Find where the given text appears and provide that cell's center as (x, y) coordinate. 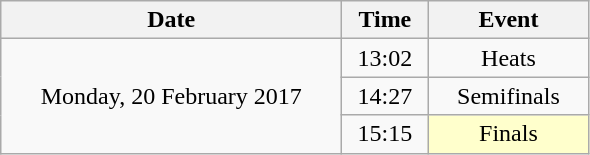
Heats (508, 58)
14:27 (385, 96)
15:15 (385, 134)
Semifinals (508, 96)
13:02 (385, 58)
Event (508, 20)
Monday, 20 February 2017 (172, 96)
Time (385, 20)
Date (172, 20)
Finals (508, 134)
